Detect which cell encompasses the target text, then output its (x, y) center coordinate. 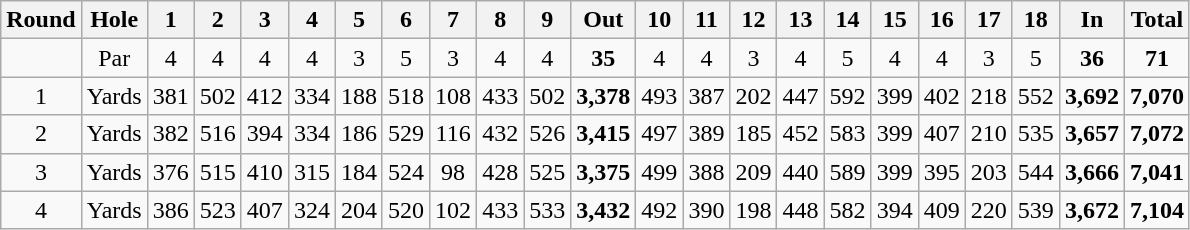
535 (1036, 134)
389 (706, 134)
448 (800, 210)
3,375 (604, 172)
452 (800, 134)
3,666 (1092, 172)
3,657 (1092, 134)
447 (800, 96)
497 (660, 134)
315 (312, 172)
Out (604, 20)
204 (358, 210)
3,378 (604, 96)
544 (1036, 172)
440 (800, 172)
387 (706, 96)
218 (988, 96)
428 (500, 172)
220 (988, 210)
15 (894, 20)
7,070 (1156, 96)
17 (988, 20)
583 (848, 134)
410 (264, 172)
9 (548, 20)
3,432 (604, 210)
108 (454, 96)
539 (1036, 210)
16 (942, 20)
7 (454, 20)
98 (454, 172)
14 (848, 20)
582 (848, 210)
185 (754, 134)
11 (706, 20)
499 (660, 172)
7,041 (1156, 172)
523 (218, 210)
3,672 (1092, 210)
Par (114, 58)
35 (604, 58)
533 (548, 210)
412 (264, 96)
402 (942, 96)
In (1092, 20)
3,692 (1092, 96)
209 (754, 172)
552 (1036, 96)
203 (988, 172)
515 (218, 172)
390 (706, 210)
Hole (114, 20)
324 (312, 210)
493 (660, 96)
36 (1092, 58)
516 (218, 134)
525 (548, 172)
388 (706, 172)
116 (454, 134)
6 (406, 20)
386 (170, 210)
13 (800, 20)
381 (170, 96)
18 (1036, 20)
529 (406, 134)
395 (942, 172)
202 (754, 96)
184 (358, 172)
7,104 (1156, 210)
Total (1156, 20)
589 (848, 172)
382 (170, 134)
520 (406, 210)
524 (406, 172)
7,072 (1156, 134)
592 (848, 96)
71 (1156, 58)
12 (754, 20)
376 (170, 172)
198 (754, 210)
518 (406, 96)
10 (660, 20)
3,415 (604, 134)
188 (358, 96)
186 (358, 134)
8 (500, 20)
526 (548, 134)
Round (41, 20)
432 (500, 134)
492 (660, 210)
210 (988, 134)
409 (942, 210)
102 (454, 210)
